For the text-containing cell, return its midpoint in (x, y) coordinate format. 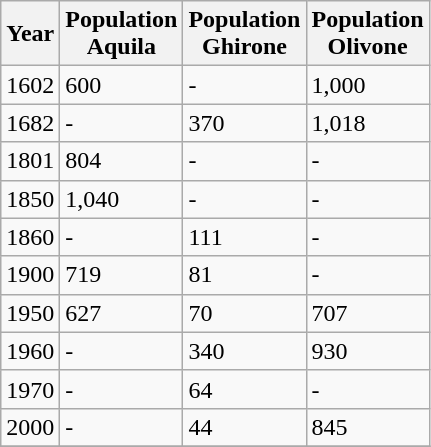
Population Olivone (368, 34)
Population Aquila (122, 34)
Population Ghirone (244, 34)
707 (368, 313)
Year (30, 34)
1850 (30, 199)
627 (122, 313)
1,000 (368, 85)
1602 (30, 85)
44 (244, 427)
70 (244, 313)
930 (368, 351)
340 (244, 351)
1801 (30, 161)
2000 (30, 427)
64 (244, 389)
600 (122, 85)
1860 (30, 237)
1,040 (122, 199)
1682 (30, 123)
370 (244, 123)
111 (244, 237)
1970 (30, 389)
1,018 (368, 123)
1900 (30, 275)
1960 (30, 351)
1950 (30, 313)
804 (122, 161)
845 (368, 427)
81 (244, 275)
719 (122, 275)
